Output the [X, Y] coordinate of the center of the cell containing the given text.  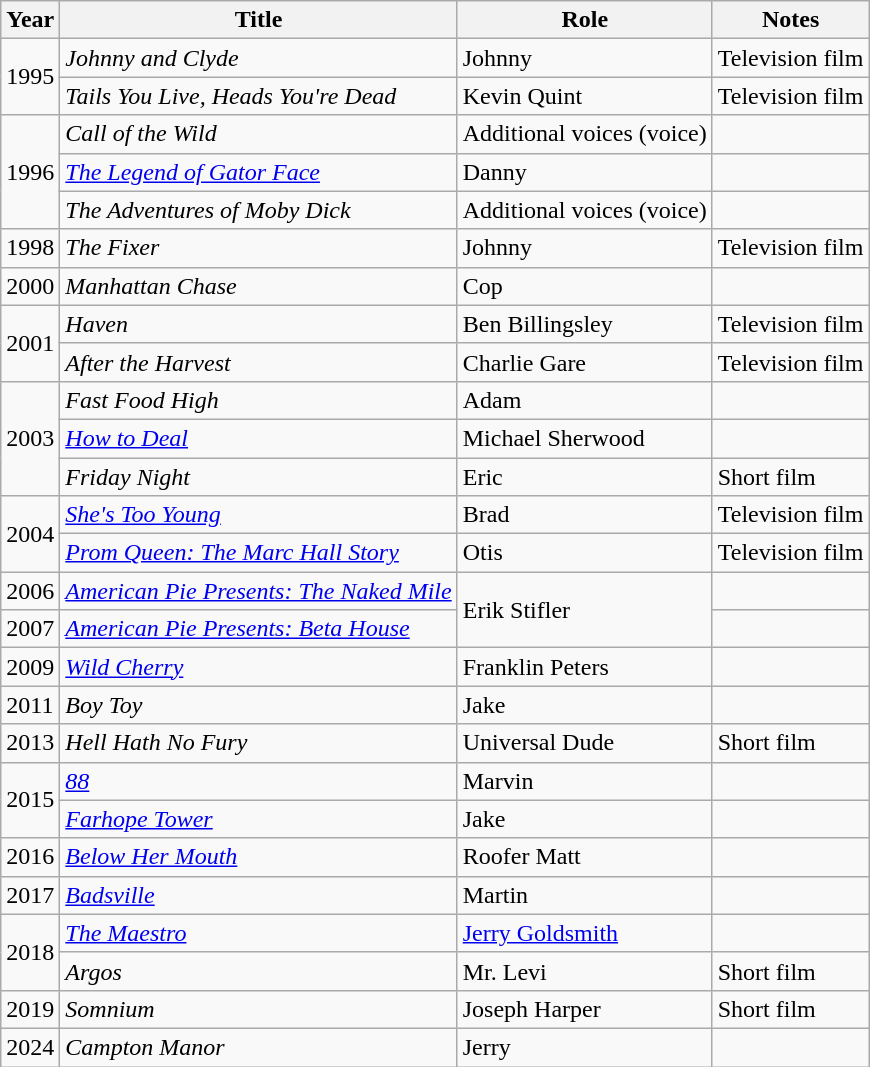
Notes [790, 20]
Adam [584, 400]
Ben Billingsley [584, 324]
88 [258, 781]
1996 [30, 172]
Friday Night [258, 477]
2004 [30, 534]
Danny [584, 172]
2007 [30, 629]
Charlie Gare [584, 362]
Role [584, 20]
Title [258, 20]
2019 [30, 1009]
2011 [30, 705]
She's Too Young [258, 515]
2006 [30, 591]
2000 [30, 286]
Jerry Goldsmith [584, 933]
Badsville [258, 895]
Tails You Live, Heads You're Dead [258, 96]
Fast Food High [258, 400]
2018 [30, 952]
Farhope Tower [258, 819]
Roofer Matt [584, 857]
2003 [30, 438]
2024 [30, 1047]
2009 [30, 667]
Haven [258, 324]
Kevin Quint [584, 96]
Argos [258, 971]
Otis [584, 553]
Michael Sherwood [584, 438]
Below Her Mouth [258, 857]
Mr. Levi [584, 971]
1995 [30, 77]
Marvin [584, 781]
Manhattan Chase [258, 286]
The Fixer [258, 248]
Hell Hath No Fury [258, 743]
Universal Dude [584, 743]
Brad [584, 515]
2017 [30, 895]
Jerry [584, 1047]
2016 [30, 857]
Franklin Peters [584, 667]
After the Harvest [258, 362]
2001 [30, 343]
American Pie Presents: The Naked Mile [258, 591]
Eric [584, 477]
The Adventures of Moby Dick [258, 210]
Call of the Wild [258, 134]
Prom Queen: The Marc Hall Story [258, 553]
2013 [30, 743]
The Legend of Gator Face [258, 172]
Johnny and Clyde [258, 58]
Erik Stifler [584, 610]
The Maestro [258, 933]
Year [30, 20]
Martin [584, 895]
Wild Cherry [258, 667]
Joseph Harper [584, 1009]
How to Deal [258, 438]
American Pie Presents: Beta House [258, 629]
Cop [584, 286]
Boy Toy [258, 705]
1998 [30, 248]
Somnium [258, 1009]
2015 [30, 800]
Campton Manor [258, 1047]
